Extract the [x, y] coordinate from the center of the cell holding the provided text.  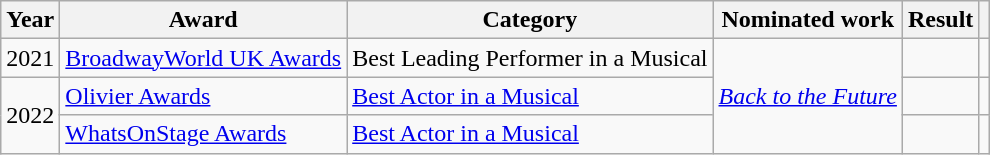
Nominated work [808, 20]
BroadwayWorld UK Awards [204, 58]
Year [30, 20]
2022 [30, 115]
Result [940, 20]
Best Leading Performer in a Musical [530, 58]
Category [530, 20]
WhatsOnStage Awards [204, 134]
Back to the Future [808, 96]
Olivier Awards [204, 96]
Award [204, 20]
2021 [30, 58]
